Identify which cell holds the provided text, then report its (X, Y) central coordinate. 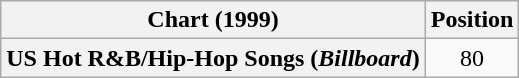
US Hot R&B/Hip-Hop Songs (Billboard) (213, 58)
80 (472, 58)
Position (472, 20)
Chart (1999) (213, 20)
